Identify which cell holds the provided text, then report its [X, Y] central coordinate. 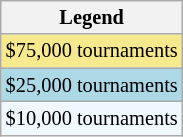
$75,000 tournaments [92, 51]
Legend [92, 17]
$25,000 tournaments [92, 85]
$10,000 tournaments [92, 118]
